Provide the (X, Y) coordinate of the cell's center where the given text is located.  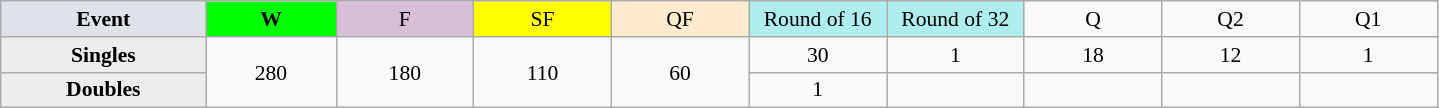
18 (1093, 55)
12 (1231, 55)
Q2 (1231, 19)
Q1 (1368, 19)
W (271, 19)
30 (818, 55)
110 (543, 72)
Round of 16 (818, 19)
F (405, 19)
Round of 32 (955, 19)
Event (104, 19)
60 (680, 72)
Q (1093, 19)
Doubles (104, 90)
SF (543, 19)
180 (405, 72)
280 (271, 72)
QF (680, 19)
Singles (104, 55)
